Provide the (X, Y) coordinate of the cell's center where the given text is located.  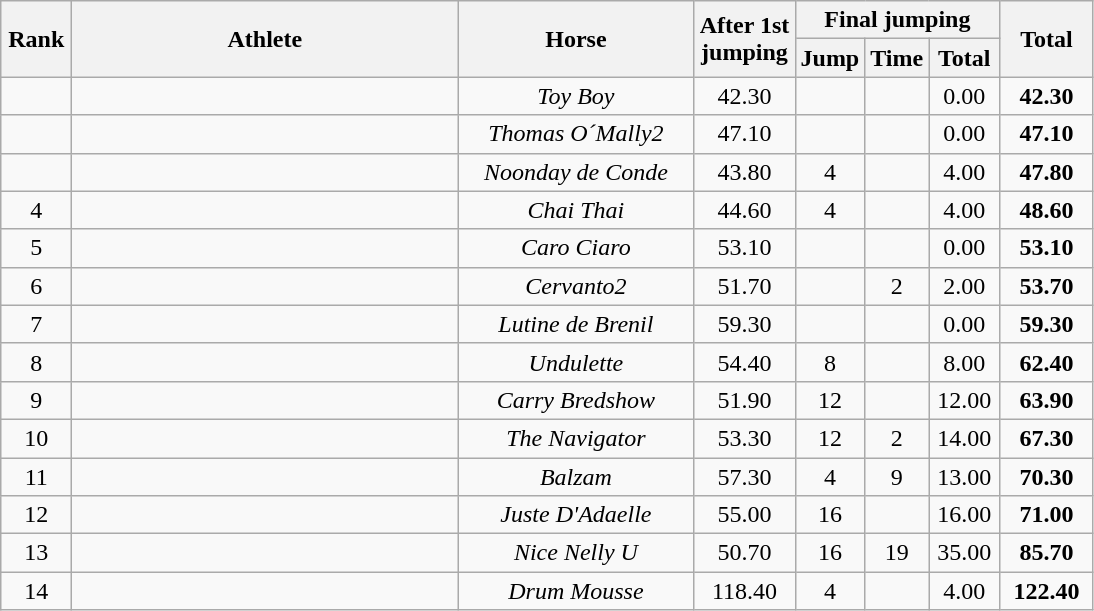
Lutine de Brenil (576, 324)
14 (36, 591)
62.40 (1047, 362)
Balzam (576, 477)
6 (36, 286)
8.00 (964, 362)
43.80 (744, 172)
122.40 (1047, 591)
Chai Thai (576, 210)
Undulette (576, 362)
Nice Nelly U (576, 553)
70.30 (1047, 477)
12.00 (964, 400)
44.60 (744, 210)
Thomas O´Mally2 (576, 134)
13.00 (964, 477)
Time (897, 58)
67.30 (1047, 438)
50.70 (744, 553)
118.40 (744, 591)
Toy Boy (576, 96)
14.00 (964, 438)
Noonday de Conde (576, 172)
7 (36, 324)
The Navigator (576, 438)
51.90 (744, 400)
51.70 (744, 286)
13 (36, 553)
Final jumping (898, 20)
47.80 (1047, 172)
48.60 (1047, 210)
16.00 (964, 515)
53.30 (744, 438)
After 1st jumping (744, 39)
71.00 (1047, 515)
63.90 (1047, 400)
Caro Ciaro (576, 248)
19 (897, 553)
55.00 (744, 515)
2.00 (964, 286)
Juste D'Adaelle (576, 515)
11 (36, 477)
35.00 (964, 553)
Athlete (265, 39)
Horse (576, 39)
Cervanto2 (576, 286)
Drum Mousse (576, 591)
Carry Bredshow (576, 400)
Jump (830, 58)
85.70 (1047, 553)
5 (36, 248)
10 (36, 438)
Rank (36, 39)
57.30 (744, 477)
53.70 (1047, 286)
54.40 (744, 362)
